Return the [X, Y] coordinate for the center point of the cell that contains the specified text.  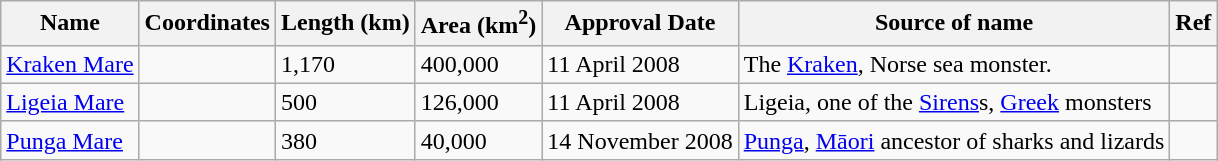
500 [345, 102]
Ligeia, one of the Sirenss, Greek monsters [954, 102]
Ligeia Mare [70, 102]
Punga, Māori ancestor of sharks and lizards [954, 140]
Length (km) [345, 24]
Source of name [954, 24]
Coordinates [207, 24]
14 November 2008 [640, 140]
Area (km2) [478, 24]
Punga Mare [70, 140]
Ref [1194, 24]
400,000 [478, 64]
Kraken Mare [70, 64]
380 [345, 140]
Name [70, 24]
1,170 [345, 64]
The Kraken, Norse sea monster. [954, 64]
126,000 [478, 102]
Approval Date [640, 24]
40,000 [478, 140]
